From the cell containing the given text, extract its center point as (X, Y) coordinate. 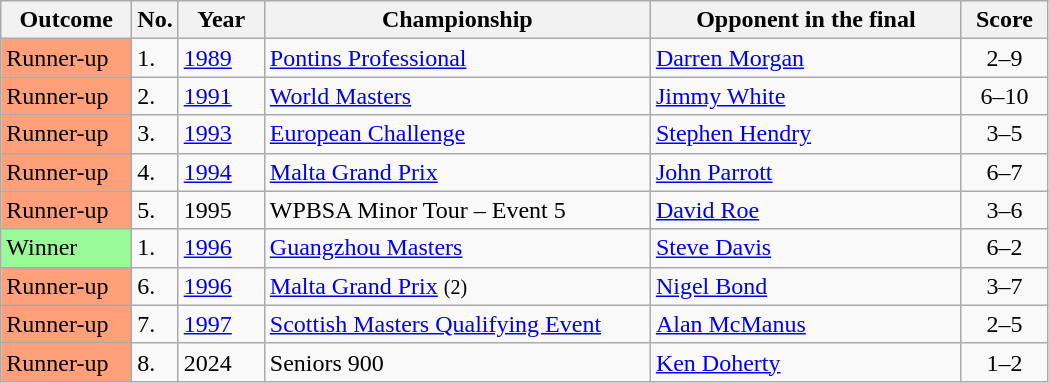
Stephen Hendry (806, 134)
Steve Davis (806, 248)
Championship (457, 20)
1997 (221, 324)
Malta Grand Prix (457, 172)
6. (155, 286)
2–9 (1004, 58)
WPBSA Minor Tour – Event 5 (457, 210)
3–7 (1004, 286)
1–2 (1004, 362)
4. (155, 172)
Darren Morgan (806, 58)
1995 (221, 210)
5. (155, 210)
2–5 (1004, 324)
6–10 (1004, 96)
1991 (221, 96)
Scottish Masters Qualifying Event (457, 324)
3–6 (1004, 210)
Seniors 900 (457, 362)
Score (1004, 20)
2. (155, 96)
2024 (221, 362)
No. (155, 20)
8. (155, 362)
7. (155, 324)
Malta Grand Prix (2) (457, 286)
Jimmy White (806, 96)
6–2 (1004, 248)
Ken Doherty (806, 362)
Winner (66, 248)
6–7 (1004, 172)
Outcome (66, 20)
World Masters (457, 96)
European Challenge (457, 134)
Pontins Professional (457, 58)
1993 (221, 134)
Year (221, 20)
3. (155, 134)
Alan McManus (806, 324)
Nigel Bond (806, 286)
Opponent in the final (806, 20)
1989 (221, 58)
John Parrott (806, 172)
Guangzhou Masters (457, 248)
David Roe (806, 210)
3–5 (1004, 134)
1994 (221, 172)
